Capture the cell that displays the provided text and extract its [X, Y] central coordinate. 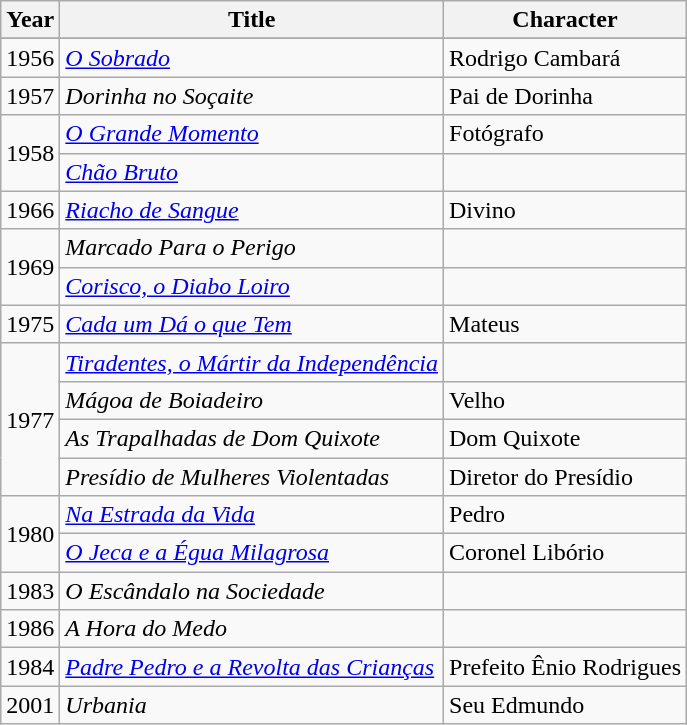
A Hora do Medo [252, 629]
Pai de Dorinha [566, 96]
Fotógrafo [566, 134]
Tiradentes, o Mártir da Independência [252, 362]
1975 [30, 324]
Chão Bruto [252, 172]
1977 [30, 419]
Corisco, o Diabo Loiro [252, 286]
Seu Edmundo [566, 705]
1966 [30, 210]
Marcado Para o Perigo [252, 248]
1969 [30, 267]
Riacho de Sangue [252, 210]
1984 [30, 667]
Cada um Dá o que Tem [252, 324]
Title [252, 20]
Prefeito Ênio Rodrigues [566, 667]
1983 [30, 591]
Urbania [252, 705]
Presídio de Mulheres Violentadas [252, 477]
1958 [30, 153]
Dom Quixote [566, 438]
Rodrigo Cambará [566, 58]
1957 [30, 96]
Coronel Libório [566, 553]
Diretor do Presídio [566, 477]
Mágoa de Boiadeiro [252, 400]
Pedro [566, 515]
1980 [30, 534]
O Grande Momento [252, 134]
Padre Pedro e a Revolta das Crianças [252, 667]
Na Estrada da Vida [252, 515]
O Escândalo na Sociedade [252, 591]
O Sobrado [252, 58]
Dorinha no Soçaite [252, 96]
1956 [30, 58]
Character [566, 20]
1986 [30, 629]
Year [30, 20]
Velho [566, 400]
2001 [30, 705]
Mateus [566, 324]
As Trapalhadas de Dom Quixote [252, 438]
O Jeca e a Égua Milagrosa [252, 553]
Divino [566, 210]
